Return the [x, y] coordinate for the center point of the cell that contains the specified text.  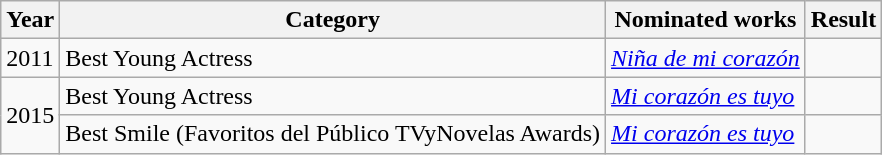
Best Smile (Favoritos del Público TVyNovelas Awards) [333, 134]
Nominated works [706, 20]
2011 [30, 58]
Niña de mi corazón [706, 58]
Category [333, 20]
Result [843, 20]
Year [30, 20]
2015 [30, 115]
